Detect which cell encompasses the target text, then output its [X, Y] center coordinate. 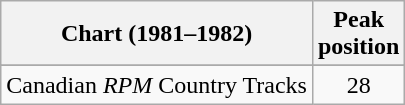
28 [358, 85]
Chart (1981–1982) [157, 34]
Peakposition [358, 34]
Canadian RPM Country Tracks [157, 85]
